Determine the (x, y) coordinate at the center of the cell enclosing the given text.  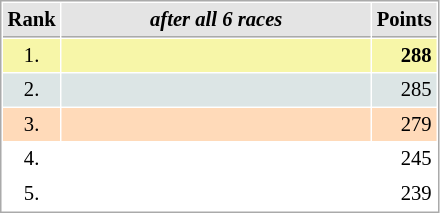
2. (32, 90)
after all 6 races (216, 20)
4. (32, 158)
288 (404, 56)
Points (404, 20)
3. (32, 124)
5. (32, 194)
1. (32, 56)
245 (404, 158)
279 (404, 124)
Rank (32, 20)
285 (404, 90)
239 (404, 194)
